Return the [X, Y] coordinate for the center point of the cell that contains the specified text.  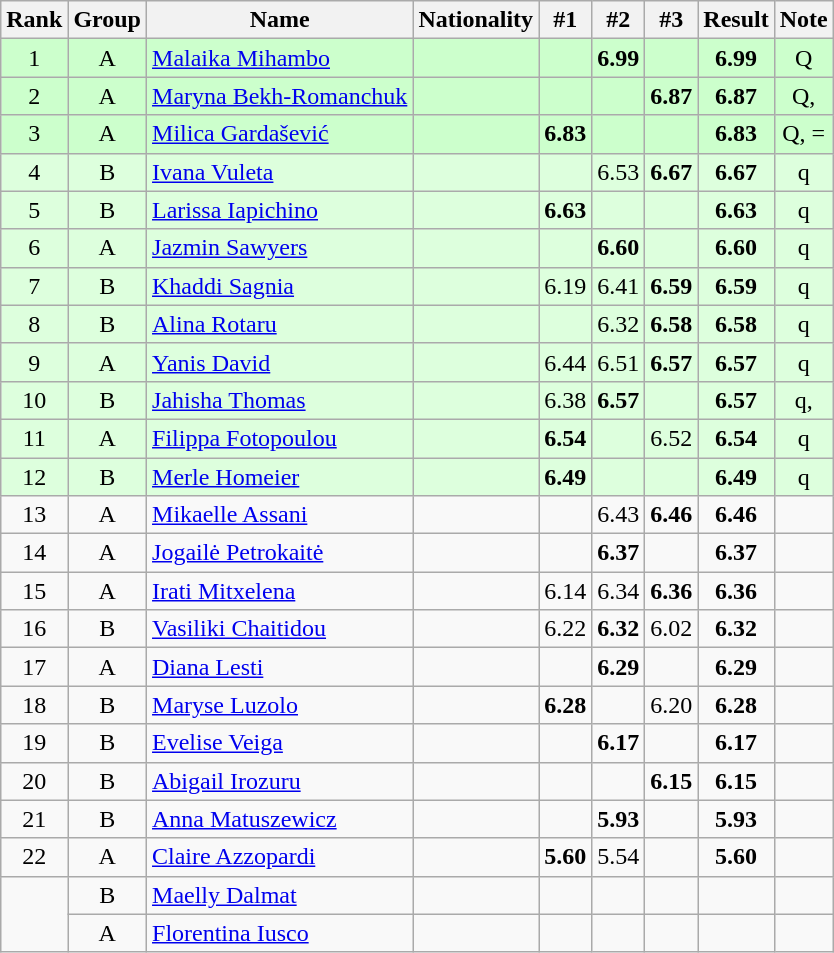
19 [34, 743]
1 [34, 58]
#3 [672, 20]
Mikaelle Assani [280, 515]
Evelise Veiga [280, 743]
6.38 [566, 400]
17 [34, 667]
Yanis David [280, 362]
6.02 [672, 629]
6.41 [618, 286]
Jogailė Petrokaitė [280, 553]
Larissa Iapichino [280, 210]
5.54 [618, 857]
Q, = [804, 134]
Maelly Dalmat [280, 895]
13 [34, 515]
Rank [34, 20]
6.43 [618, 515]
Maryna Bekh-Romanchuk [280, 96]
16 [34, 629]
6.14 [566, 591]
15 [34, 591]
14 [34, 553]
4 [34, 172]
Abigail Irozuru [280, 781]
2 [34, 96]
q, [804, 400]
Anna Matuszewicz [280, 819]
#1 [566, 20]
Merle Homeier [280, 477]
Milica Gardašević [280, 134]
Name [280, 20]
Q [804, 58]
6.53 [618, 172]
Jazmin Sawyers [280, 248]
9 [34, 362]
Jahisha Thomas [280, 400]
5 [34, 210]
21 [34, 819]
6.34 [618, 591]
7 [34, 286]
6.22 [566, 629]
Malaika Mihambo [280, 58]
Maryse Luzolo [280, 705]
Ivana Vuleta [280, 172]
Vasiliki Chaitidou [280, 629]
Nationality [476, 20]
#2 [618, 20]
22 [34, 857]
Diana Lesti [280, 667]
Filippa Fotopoulou [280, 438]
Florentina Iusco [280, 933]
20 [34, 781]
6.20 [672, 705]
11 [34, 438]
3 [34, 134]
Claire Azzopardi [280, 857]
6.19 [566, 286]
Q, [804, 96]
18 [34, 705]
6.51 [618, 362]
Alina Rotaru [280, 324]
6.52 [672, 438]
6.44 [566, 362]
Irati Mitxelena [280, 591]
Result [736, 20]
12 [34, 477]
8 [34, 324]
10 [34, 400]
6 [34, 248]
Note [804, 20]
Khaddi Sagnia [280, 286]
Group [108, 20]
